Provide the [x, y] coordinate of the cell's center where the given text is located.  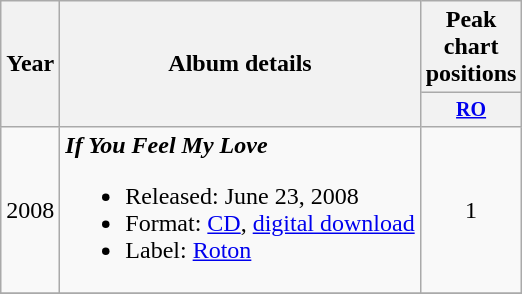
RO [471, 110]
If You Feel My LoveReleased: June 23, 2008Format: CD, digital downloadLabel: Roton [240, 210]
Year [30, 64]
1 [471, 210]
2008 [30, 210]
Peak chart positions [471, 47]
Album details [240, 64]
